Pinpoint the cell where the given text exists, returning its (X, Y) midpoint coordinate. 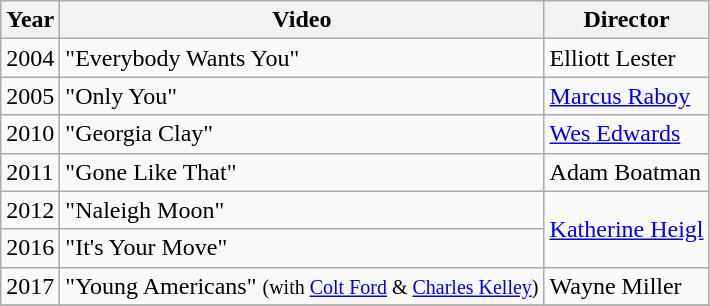
2011 (30, 172)
Marcus Raboy (626, 96)
2010 (30, 134)
Elliott Lester (626, 58)
Adam Boatman (626, 172)
"Only You" (302, 96)
"Georgia Clay" (302, 134)
"Gone Like That" (302, 172)
Katherine Heigl (626, 229)
2012 (30, 210)
2004 (30, 58)
"Everybody Wants You" (302, 58)
Year (30, 20)
"Naleigh Moon" (302, 210)
2017 (30, 286)
2016 (30, 248)
Wayne Miller (626, 286)
Director (626, 20)
"It's Your Move" (302, 248)
Wes Edwards (626, 134)
2005 (30, 96)
Video (302, 20)
"Young Americans" (with Colt Ford & Charles Kelley) (302, 286)
